Scan for the cell matching the given text and deliver its [X, Y] coordinate at center. 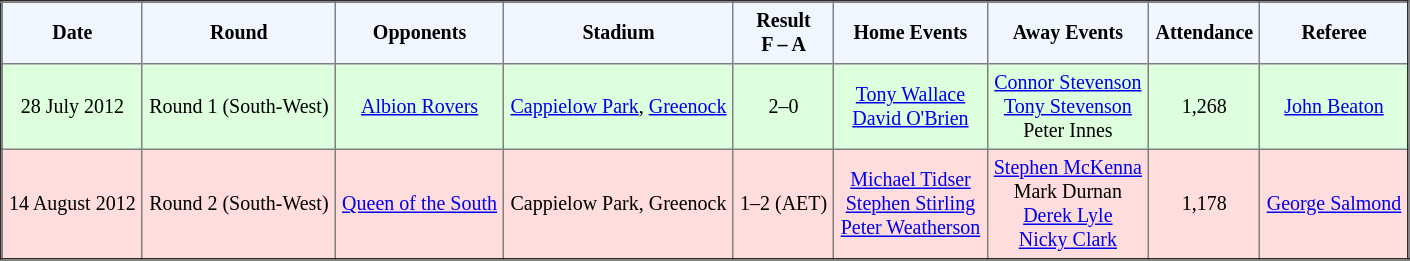
1,178 [1204, 204]
Michael Tidser Stephen Stirling Peter Weatherson [910, 204]
Round 2 (South-West) [238, 204]
George Salmond [1334, 204]
28 July 2012 [72, 107]
Albion Rovers [419, 107]
Away Events [1068, 33]
Opponents [419, 33]
Date [72, 33]
Result F – A [784, 33]
Connor Stevenson Tony Stevenson Peter Innes [1068, 107]
14 August 2012 [72, 204]
2–0 [784, 107]
1,268 [1204, 107]
Referee [1334, 33]
John Beaton [1334, 107]
Round 1 (South-West) [238, 107]
Stadium [619, 33]
Attendance [1204, 33]
Home Events [910, 33]
Queen of the South [419, 204]
Round [238, 33]
Stephen McKenna Mark Durnan Derek Lyle Nicky Clark [1068, 204]
1–2 (AET) [784, 204]
Tony Wallace David O'Brien [910, 107]
